Scan for the cell matching the given text and deliver its (X, Y) coordinate at center. 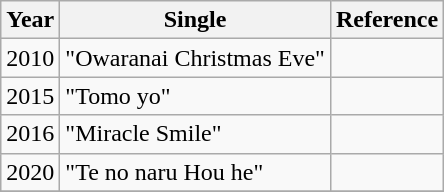
"Owaranai Christmas Eve" (196, 58)
Single (196, 20)
"Tomo yo" (196, 96)
2015 (30, 96)
Reference (386, 20)
2020 (30, 172)
Year (30, 20)
"Te no naru Hou he" (196, 172)
2010 (30, 58)
"Miracle Smile" (196, 134)
2016 (30, 134)
